Locate the cell with the specified text and output its [X, Y] center coordinate. 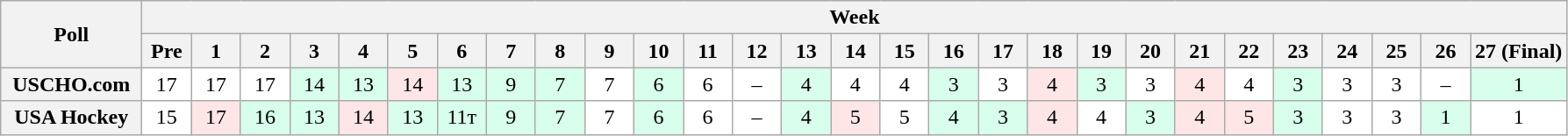
19 [1101, 51]
12 [757, 51]
11т [462, 118]
11 [707, 51]
2 [265, 51]
26 [1445, 51]
20 [1150, 51]
USCHO.com [72, 84]
Poll [72, 34]
10 [658, 51]
USA Hockey [72, 118]
22 [1249, 51]
Pre [167, 51]
25 [1396, 51]
Week [855, 18]
24 [1347, 51]
18 [1052, 51]
8 [560, 51]
27 (Final) [1519, 51]
21 [1199, 51]
23 [1298, 51]
